From the cell containing the given text, extract its center point as [X, Y] coordinate. 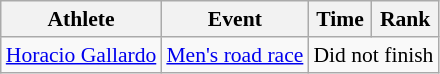
Horacio Gallardo [82, 55]
Did not finish [373, 55]
Event [234, 19]
Athlete [82, 19]
Rank [406, 19]
Time [340, 19]
Men's road race [234, 55]
